Provide the (x, y) coordinate of the cell's center where the given text is located.  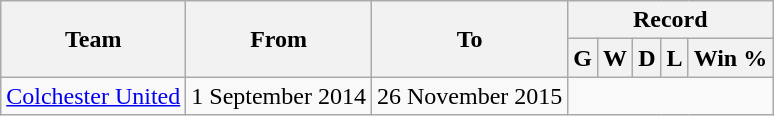
To (469, 39)
Win % (730, 58)
From (279, 39)
26 November 2015 (469, 96)
G (583, 58)
W (616, 58)
Colchester United (94, 96)
Record (670, 20)
Team (94, 39)
D (647, 58)
1 September 2014 (279, 96)
L (674, 58)
